Search for the cell housing the specified text and yield its (x, y) center coordinate. 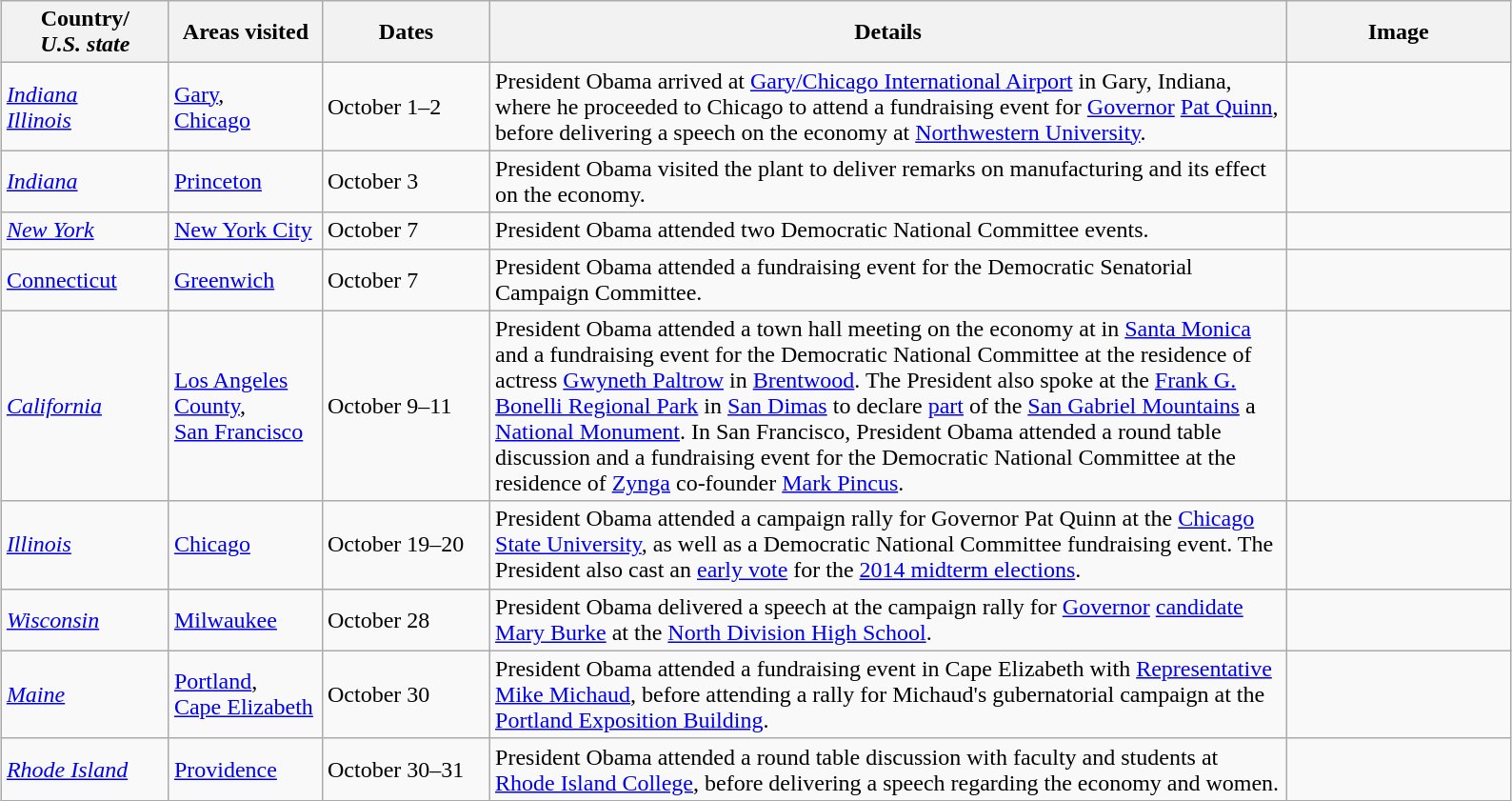
Details (888, 32)
Portland,Cape Elizabeth (246, 694)
Dates (406, 32)
Illinois (85, 545)
Country/U.S. state (85, 32)
President Obama attended two Democratic National Committee events. (888, 230)
Areas visited (246, 32)
October 28 (406, 619)
Princeton (246, 181)
President Obama delivered a speech at the campaign rally for Governor candidate Mary Burke at the North Division High School. (888, 619)
October 30–31 (406, 770)
Connecticut (85, 280)
Milwaukee (246, 619)
Image (1399, 32)
Indiana (85, 181)
Indiana Illinois (85, 107)
October 30 (406, 694)
Gary,Chicago (246, 107)
October 1–2 (406, 107)
Chicago (246, 545)
Greenwich (246, 280)
Providence (246, 770)
October 9–11 (406, 406)
President Obama visited the plant to deliver remarks on manufacturing and its effect on the economy. (888, 181)
Wisconsin (85, 619)
Rhode Island (85, 770)
Maine (85, 694)
October 19–20 (406, 545)
California (85, 406)
President Obama attended a fundraising event for the Democratic Senatorial Campaign Committee. (888, 280)
October 3 (406, 181)
New York (85, 230)
New York City (246, 230)
Los Angeles County,San Francisco (246, 406)
